Return the [x, y] coordinate for the center point of the cell that contains the specified text.  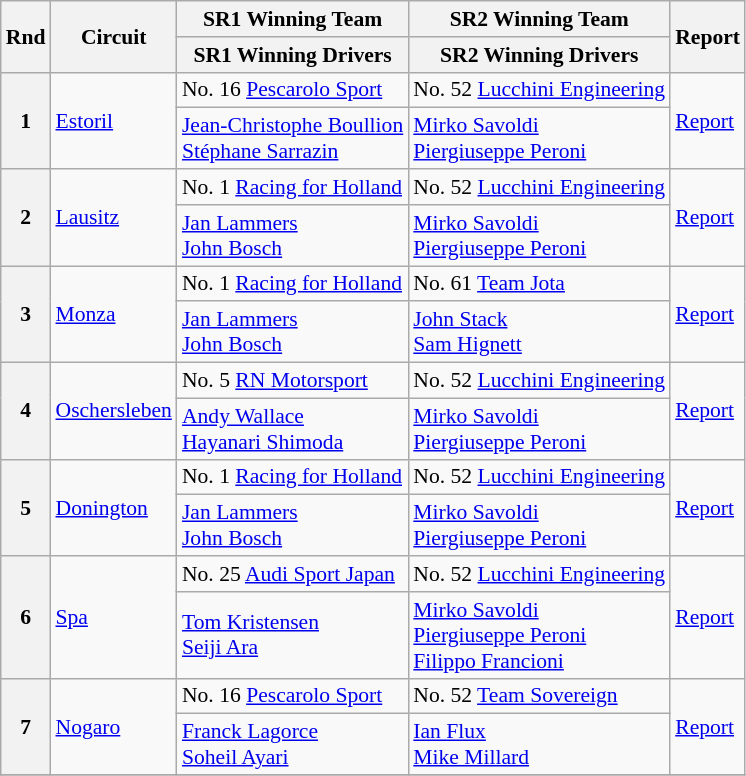
Circuit [113, 36]
3 [26, 314]
No. 25 Audi Sport Japan [292, 574]
7 [26, 726]
4 [26, 412]
SR2 Winning Drivers [539, 55]
Ian Flux Mike Millard [539, 744]
Jean-Christophe Boullion Stéphane Sarrazin [292, 138]
No. 52 Team Sovereign [539, 696]
Monza [113, 314]
SR2 Winning Team [539, 19]
Estoril [113, 120]
6 [26, 617]
5 [26, 508]
Franck Lagorce Soheil Ayari [292, 744]
Mirko Savoldi Piergiuseppe Peroni Filippo Francioni [539, 636]
SR1 Winning Team [292, 19]
Lausitz [113, 218]
Tom Kristensen Seiji Ara [292, 636]
No. 5 RN Motorsport [292, 381]
John Stack Sam Hignett [539, 332]
Donington [113, 508]
Spa [113, 617]
2 [26, 218]
Andy Wallace Hayanari Shimoda [292, 428]
1 [26, 120]
SR1 Winning Drivers [292, 55]
Rnd [26, 36]
Nogaro [113, 726]
Oschersleben [113, 412]
No. 61 Team Jota [539, 284]
